For the text-containing cell, return its midpoint in (X, Y) coordinate format. 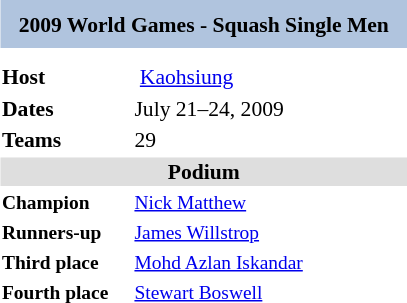
Kaohsiung (270, 77)
Dates (64, 108)
Runners-up (64, 232)
James Willstrop (270, 232)
Third place (64, 262)
Champion (64, 202)
Nick Matthew (270, 202)
2009 World Games - Squash Single Men (203, 24)
July 21–24, 2009 (270, 108)
29 (270, 140)
Host (64, 77)
Mohd Azlan Iskandar (270, 262)
Podium (203, 172)
Teams (64, 140)
